Return (x, y) of the center of cell containing provided text 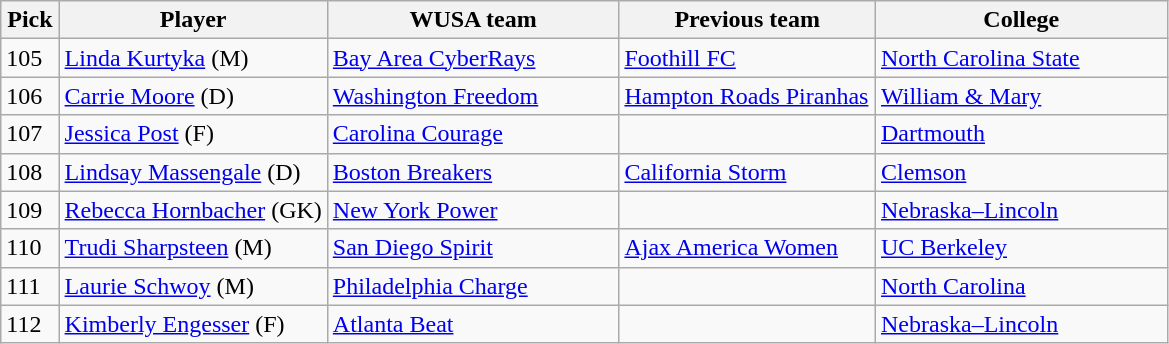
Previous team (748, 20)
111 (30, 286)
Atlanta Beat (473, 324)
Hampton Roads Piranhas (748, 96)
Linda Kurtyka (M) (193, 58)
UC Berkeley (1021, 248)
108 (30, 172)
Washington Freedom (473, 96)
Philadelphia Charge (473, 286)
William & Mary (1021, 96)
College (1021, 20)
107 (30, 134)
Rebecca Hornbacher (GK) (193, 210)
Clemson (1021, 172)
Ajax America Women (748, 248)
California Storm (748, 172)
Pick (30, 20)
Bay Area CyberRays (473, 58)
Carrie Moore (D) (193, 96)
WUSA team (473, 20)
110 (30, 248)
Carolina Courage (473, 134)
Laurie Schwoy (M) (193, 286)
Player (193, 20)
Jessica Post (F) (193, 134)
North Carolina State (1021, 58)
Trudi Sharpsteen (M) (193, 248)
Lindsay Massengale (D) (193, 172)
Foothill FC (748, 58)
San Diego Spirit (473, 248)
New York Power (473, 210)
Dartmouth (1021, 134)
North Carolina (1021, 286)
112 (30, 324)
Boston Breakers (473, 172)
Kimberly Engesser (F) (193, 324)
105 (30, 58)
106 (30, 96)
109 (30, 210)
